Output the [X, Y] coordinate of the center of the cell containing the given text.  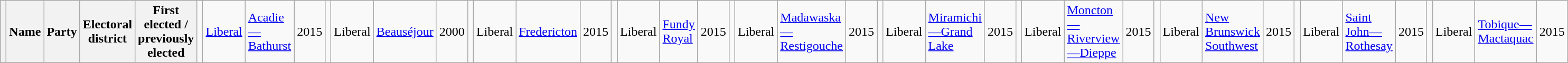
Beauséjour [405, 31]
First elected / previously elected [166, 31]
Party [62, 31]
Acadie—Bathurst [269, 31]
2000 [452, 31]
Madawaska—Restigouche [812, 31]
Name [25, 31]
New Brunswick Southwest [1233, 31]
Moncton—Riverview—Dieppe [1093, 31]
Fredericton [548, 31]
Saint John—Rothesay [1369, 31]
Fundy Royal [679, 31]
Miramichi—Grand Lake [955, 31]
Tobique—Mactaquac [1506, 31]
Electoral district [107, 31]
